Locate the cell with the specified text and output its [X, Y] center coordinate. 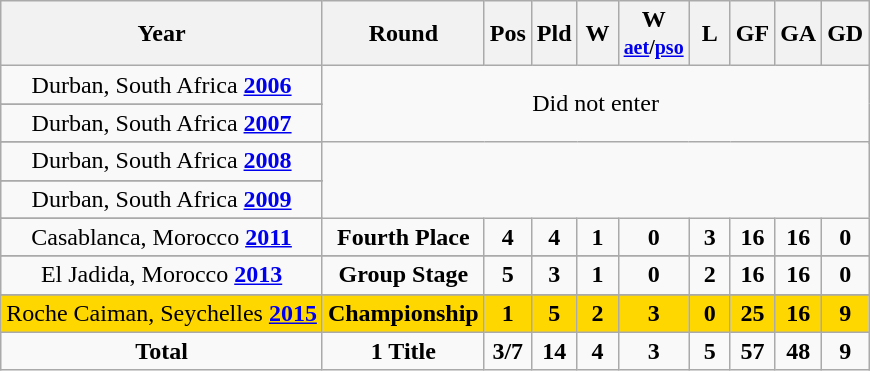
Casablanca, Morocco 2011 [162, 237]
Durban, South Africa 2009 [162, 199]
El Jadida, Morocco 2013 [162, 275]
Total [162, 351]
GA [798, 34]
Durban, South Africa 2007 [162, 123]
Championship [403, 313]
L [710, 34]
Durban, South Africa 2006 [162, 85]
W [598, 34]
Waet/pso [654, 34]
57 [752, 351]
Group Stage [403, 275]
1 Title [403, 351]
Durban, South Africa 2008 [162, 161]
Round [403, 34]
48 [798, 351]
Fourth Place [403, 237]
Roche Caiman, Seychelles 2015 [162, 313]
Did not enter [595, 104]
GD [846, 34]
14 [554, 351]
Pos [508, 34]
Year [162, 34]
25 [752, 313]
Pld [554, 34]
3/7 [508, 351]
GF [752, 34]
